Detect which cell encompasses the target text, then output its [x, y] center coordinate. 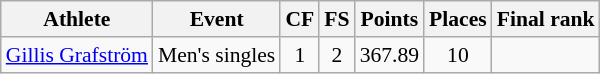
Final rank [546, 19]
Gillis Grafström [77, 55]
Event [216, 19]
10 [458, 55]
1 [300, 55]
Men's singles [216, 55]
CF [300, 19]
2 [336, 55]
367.89 [390, 55]
FS [336, 19]
Athlete [77, 19]
Places [458, 19]
Points [390, 19]
